For the text-containing cell, return its midpoint in (X, Y) coordinate format. 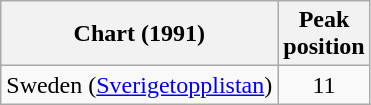
Sweden (Sverigetopplistan) (140, 85)
Chart (1991) (140, 34)
11 (324, 85)
Peakposition (324, 34)
